Find where the given text appears and provide that cell's center as [X, Y] coordinate. 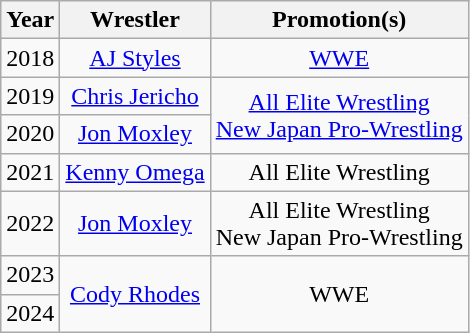
Cody Rhodes [135, 294]
2019 [30, 96]
All Elite WrestlingNew Japan Pro-Wrestling [339, 115]
Kenny Omega [135, 172]
AJ Styles [135, 58]
All Elite Wrestling [339, 172]
2021 [30, 172]
All Elite Wrestling New Japan Pro-Wrestling [339, 224]
2022 [30, 224]
2023 [30, 275]
Promotion(s) [339, 20]
Year [30, 20]
2018 [30, 58]
2024 [30, 313]
Wrestler [135, 20]
2020 [30, 134]
Chris Jericho [135, 96]
